Identify which cell holds the provided text, then report its [X, Y] central coordinate. 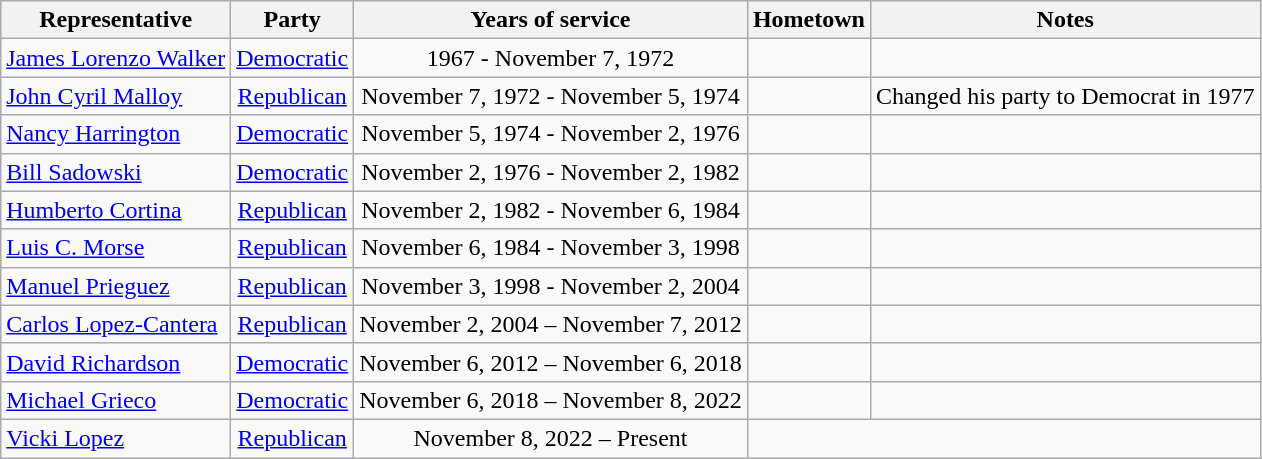
November 7, 1972 - November 5, 1974 [551, 96]
November 2, 1982 - November 6, 1984 [551, 210]
Manuel Prieguez [116, 286]
November 6, 1984 - November 3, 1998 [551, 248]
Bill Sadowski [116, 172]
Changed his party to Democrat in 1977 [1065, 96]
November 5, 1974 - November 2, 1976 [551, 134]
David Richardson [116, 362]
November 2, 2004 – November 7, 2012 [551, 324]
Party [292, 20]
Luis C. Morse [116, 248]
Notes [1065, 20]
November 2, 1976 - November 2, 1982 [551, 172]
James Lorenzo Walker [116, 58]
John Cyril Malloy [116, 96]
Nancy Harrington [116, 134]
Hometown [808, 20]
Years of service [551, 20]
November 6, 2012 – November 6, 2018 [551, 362]
Vicki Lopez [116, 438]
Michael Grieco [116, 400]
1967 - November 7, 1972 [551, 58]
November 6, 2018 – November 8, 2022 [551, 400]
November 3, 1998 - November 2, 2004 [551, 286]
Representative [116, 20]
Humberto Cortina [116, 210]
November 8, 2022 – Present [551, 438]
Carlos Lopez-Cantera [116, 324]
